From the cell containing the given text, extract its center point as [X, Y] coordinate. 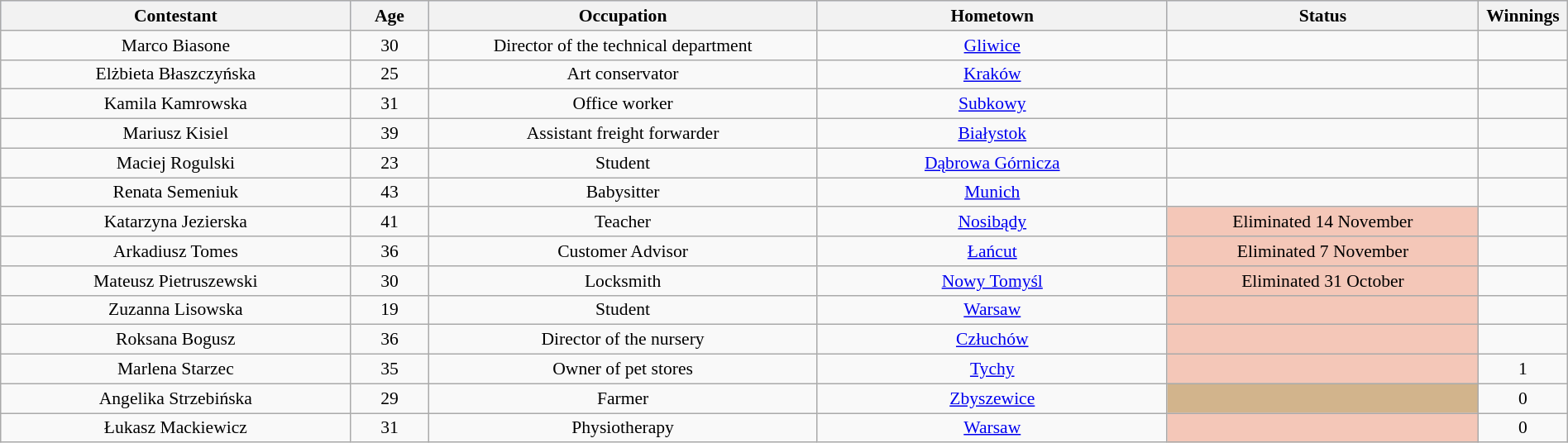
Łańcut [992, 251]
Marco Biasone [175, 45]
Eliminated 31 October [1322, 281]
Mateusz Pietruszewski [175, 281]
Gliwice [992, 45]
Art conservator [623, 74]
Babysitter [623, 193]
Roksana Bogusz [175, 340]
Eliminated 14 November [1322, 222]
43 [390, 193]
Kraków [992, 74]
Renata Semeniuk [175, 193]
Office worker [623, 104]
Elżbieta Błaszczyńska [175, 74]
Contestant [175, 16]
Dąbrowa Górnicza [992, 163]
Munich [992, 193]
Customer Advisor [623, 251]
41 [390, 222]
Katarzyna Jezierska [175, 222]
Zuzanna Lisowska [175, 310]
Maciej Rogulski [175, 163]
Status [1322, 16]
Łukasz Mackiewicz [175, 428]
Director of the nursery [623, 340]
23 [390, 163]
1 [1523, 369]
Owner of pet stores [623, 369]
Białystok [992, 134]
29 [390, 398]
Arkadiusz Tomes [175, 251]
Teacher [623, 222]
Age [390, 16]
Marlena Starzec [175, 369]
Mariusz Kisiel [175, 134]
Człuchów [992, 340]
Assistant freight forwarder [623, 134]
Kamila Kamrowska [175, 104]
Farmer [623, 398]
Tychy [992, 369]
35 [390, 369]
Locksmith [623, 281]
Director of the technical department [623, 45]
Nosibądy [992, 222]
39 [390, 134]
Zbyszewice [992, 398]
Occupation [623, 16]
Angelika Strzebińska [175, 398]
Hometown [992, 16]
Winnings [1523, 16]
Physiotherapy [623, 428]
Subkowy [992, 104]
Eliminated 7 November [1322, 251]
Nowy Tomyśl [992, 281]
19 [390, 310]
25 [390, 74]
